Return [X, Y] of the center of cell containing provided text 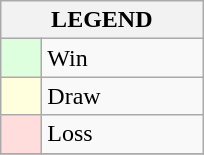
Win [122, 58]
Draw [122, 96]
Loss [122, 134]
LEGEND [102, 20]
